Locate the cell with the specified text and output its [X, Y] center coordinate. 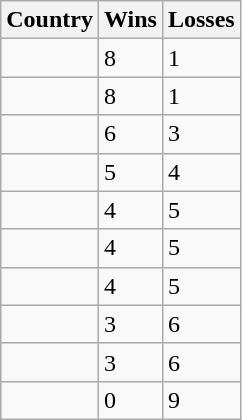
Losses [201, 20]
9 [201, 400]
0 [130, 400]
Country [50, 20]
Wins [130, 20]
